Search for the cell housing the specified text and yield its [X, Y] center coordinate. 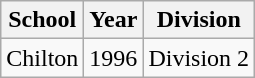
Chilton [42, 58]
Division 2 [199, 58]
Year [114, 20]
Division [199, 20]
1996 [114, 58]
School [42, 20]
